Pinpoint the cell where the given text exists, returning its [x, y] midpoint coordinate. 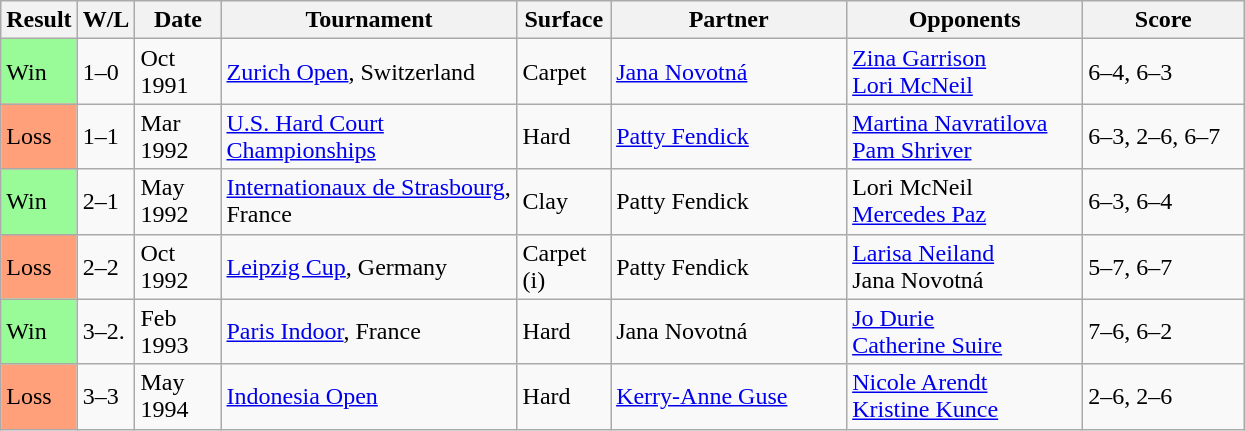
U.S. Hard Court Championships [369, 136]
Carpet [564, 72]
5–7, 6–7 [1164, 266]
Opponents [965, 20]
6–4, 6–3 [1164, 72]
Partner [729, 20]
3–3 [106, 396]
Larisa Neiland Jana Novotná [965, 266]
Tournament [369, 20]
3–2. [106, 332]
7–6, 6–2 [1164, 332]
2–6, 2–6 [1164, 396]
Result [39, 20]
Lori McNeil Mercedes Paz [965, 202]
Indonesia Open [369, 396]
Paris Indoor, France [369, 332]
Date [178, 20]
1–1 [106, 136]
Surface [564, 20]
May 1994 [178, 396]
Nicole Arendt Kristine Kunce [965, 396]
May 1992 [178, 202]
Feb 1993 [178, 332]
Zina Garrison Lori McNeil [965, 72]
1–0 [106, 72]
Zurich Open, Switzerland [369, 72]
Internationaux de Strasbourg, France [369, 202]
Martina Navratilova Pam Shriver [965, 136]
6–3, 2–6, 6–7 [1164, 136]
2–2 [106, 266]
Kerry-Anne Guse [729, 396]
Oct 1992 [178, 266]
Mar 1992 [178, 136]
Leipzig Cup, Germany [369, 266]
Carpet (i) [564, 266]
Oct 1991 [178, 72]
2–1 [106, 202]
Jo Durie Catherine Suire [965, 332]
Clay [564, 202]
W/L [106, 20]
6–3, 6–4 [1164, 202]
Score [1164, 20]
